Return (x, y) of the center of cell containing provided text 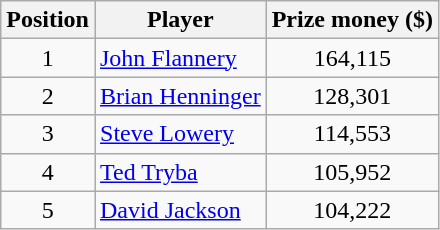
128,301 (352, 96)
Steve Lowery (180, 134)
Ted Tryba (180, 172)
3 (48, 134)
Brian Henninger (180, 96)
John Flannery (180, 58)
104,222 (352, 210)
Prize money ($) (352, 20)
Position (48, 20)
114,553 (352, 134)
2 (48, 96)
David Jackson (180, 210)
1 (48, 58)
5 (48, 210)
4 (48, 172)
164,115 (352, 58)
Player (180, 20)
105,952 (352, 172)
